Scan for the cell matching the given text and deliver its (x, y) coordinate at center. 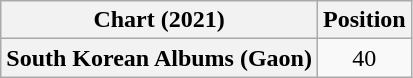
40 (364, 58)
Position (364, 20)
South Korean Albums (Gaon) (160, 58)
Chart (2021) (160, 20)
